Detect which cell encompasses the target text, then output its [X, Y] center coordinate. 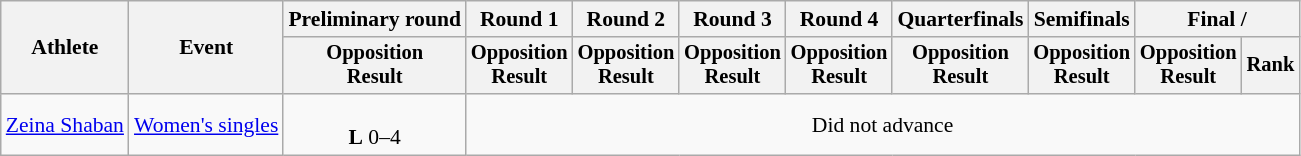
Event [206, 48]
Preliminary round [374, 19]
Semifinals [1082, 19]
Athlete [65, 48]
Round 2 [626, 19]
L 0–4 [374, 124]
Round 1 [520, 19]
Did not advance [882, 124]
Round 4 [840, 19]
Women's singles [206, 124]
Zeina Shaban [65, 124]
Rank [1271, 66]
Quarterfinals [960, 19]
Final / [1217, 19]
Round 3 [732, 19]
